Return the [x, y] coordinate for the center point of the cell that contains the specified text.  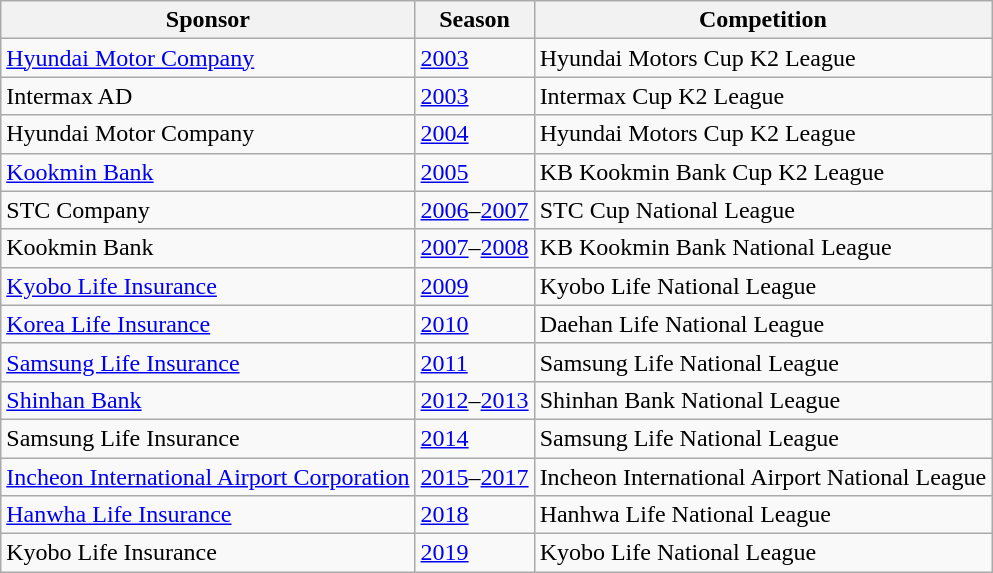
2007–2008 [474, 248]
Korea Life Insurance [208, 324]
STC Cup National League [763, 210]
Sponsor [208, 20]
Daehan Life National League [763, 324]
2015–2017 [474, 477]
2019 [474, 553]
Intermax AD [208, 96]
KB Kookmin Bank Cup K2 League [763, 172]
2005 [474, 172]
2018 [474, 515]
Competition [763, 20]
Shinhan Bank [208, 400]
STC Company [208, 210]
Hanhwa Life National League [763, 515]
Season [474, 20]
2006–2007 [474, 210]
Incheon International Airport National League [763, 477]
2014 [474, 438]
Intermax Cup K2 League [763, 96]
KB Kookmin Bank National League [763, 248]
Incheon International Airport Corporation [208, 477]
2012–2013 [474, 400]
2010 [474, 324]
2009 [474, 286]
Hanwha Life Insurance [208, 515]
Shinhan Bank National League [763, 400]
2011 [474, 362]
2004 [474, 134]
